For the text-containing cell, return its midpoint in (X, Y) coordinate format. 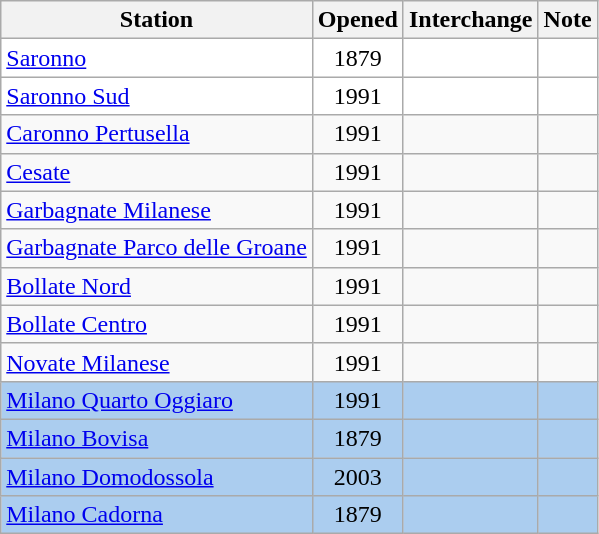
Note (568, 20)
Bollate Centro (157, 324)
Milano Quarto Oggiaro (157, 400)
2003 (358, 477)
Saronno Sud (157, 96)
Bollate Nord (157, 286)
Opened (358, 20)
Novate Milanese (157, 362)
Station (157, 20)
Interchange (470, 20)
Milano Cadorna (157, 515)
Milano Domodossola (157, 477)
Caronno Pertusella (157, 134)
Milano Bovisa (157, 438)
Garbagnate Milanese (157, 210)
Saronno (157, 58)
Cesate (157, 172)
Garbagnate Parco delle Groane (157, 248)
